Detect which cell encompasses the target text, then output its [X, Y] center coordinate. 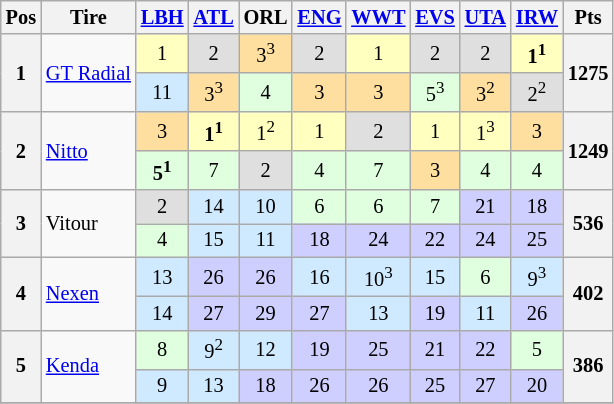
32 [486, 92]
536 [588, 224]
Vitour [88, 224]
92 [214, 350]
WWT [378, 17]
53 [434, 92]
Tire [88, 17]
386 [588, 366]
8 [162, 350]
103 [378, 276]
Kenda [88, 366]
10 [266, 207]
Pts [588, 17]
Nexen [88, 294]
ATL [214, 17]
20 [537, 386]
GT Radial [88, 73]
UTA [486, 17]
29 [266, 313]
1275 [588, 73]
51 [162, 170]
1249 [588, 151]
9 [162, 386]
ORL [266, 17]
LBH [162, 17]
IRW [537, 17]
402 [588, 294]
EVS [434, 17]
ENG [319, 17]
16 [319, 276]
Nitto [88, 151]
Pos [21, 17]
93 [537, 276]
